Search for the cell housing the specified text and yield its [X, Y] center coordinate. 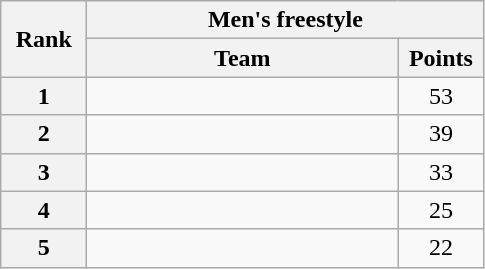
22 [441, 248]
5 [44, 248]
53 [441, 96]
Rank [44, 39]
4 [44, 210]
33 [441, 172]
39 [441, 134]
25 [441, 210]
Team [242, 58]
1 [44, 96]
3 [44, 172]
Points [441, 58]
2 [44, 134]
Men's freestyle [286, 20]
